Return [X, Y] of the center of cell containing provided text 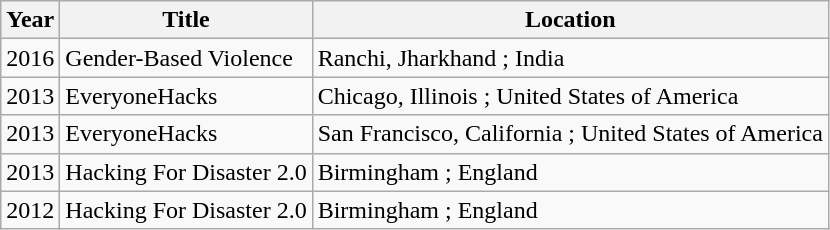
2016 [30, 58]
Year [30, 20]
Gender-Based Violence [186, 58]
Chicago, Illinois ; United States of America [570, 96]
Ranchi, Jharkhand ; India [570, 58]
Title [186, 20]
2012 [30, 210]
Location [570, 20]
San Francisco, California ; United States of America [570, 134]
